Scan for the cell matching the given text and deliver its (X, Y) coordinate at center. 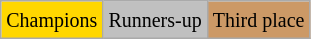
Third place (258, 20)
Champions (52, 20)
Runners-up (155, 20)
